Output the [X, Y] coordinate of the center of the cell containing the given text.  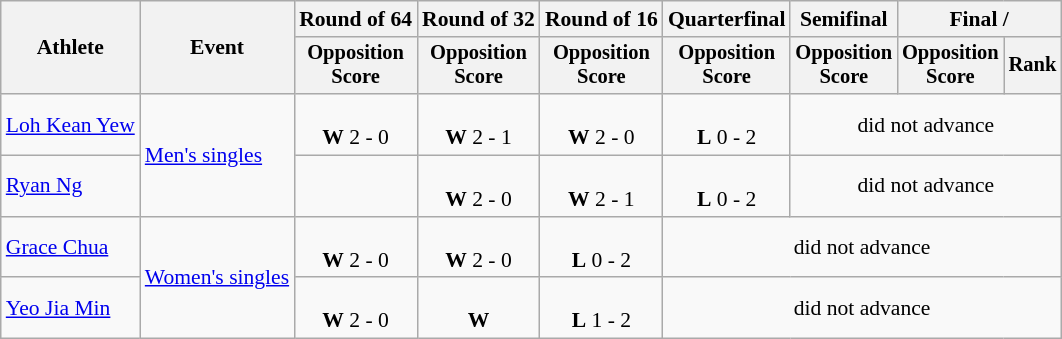
Yeo Jia Min [70, 308]
Loh Kean Yew [70, 124]
Final / [979, 19]
Round of 64 [356, 19]
Event [217, 48]
L 1 - 2 [602, 308]
Women's singles [217, 278]
Round of 16 [602, 19]
Grace Chua [70, 248]
W [478, 308]
Round of 32 [478, 19]
Semifinal [844, 19]
Men's singles [217, 155]
Rank [1033, 66]
Athlete [70, 48]
Ryan Ng [70, 186]
Quarterfinal [727, 19]
